Provide the [X, Y] coordinate of the cell's center where the given text is located.  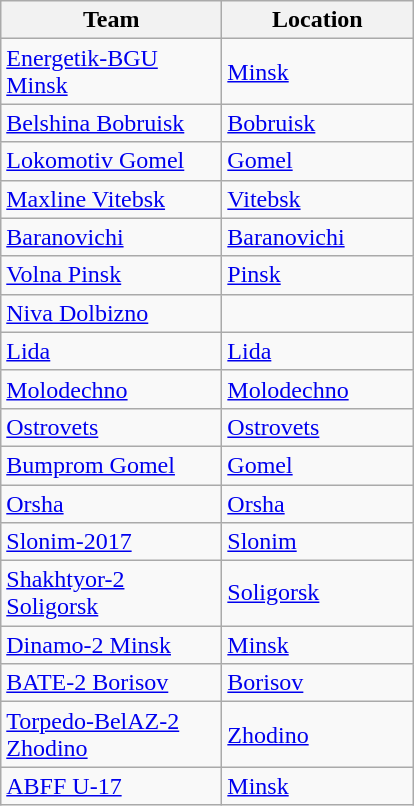
Shakhtyor-2 Soligorsk [112, 594]
Soligorsk [318, 594]
Torpedo-BelAZ-2 Zhodino [112, 734]
Slonim-2017 [112, 542]
Maxline Vitebsk [112, 199]
ABFF U-17 [112, 786]
Niva Dolbizno [112, 313]
Team [112, 20]
Volna Pinsk [112, 275]
Bumprom Gomel [112, 465]
Location [318, 20]
Belshina Bobruisk [112, 123]
Slonim [318, 542]
Energetik-BGU Minsk [112, 72]
Borisov [318, 683]
Vitebsk [318, 199]
BATE-2 Borisov [112, 683]
Bobruisk [318, 123]
Pinsk [318, 275]
Zhodino [318, 734]
Lokomotiv Gomel [112, 161]
Dinamo-2 Minsk [112, 645]
